Provide the (x, y) coordinate of the cell's center where the given text is located.  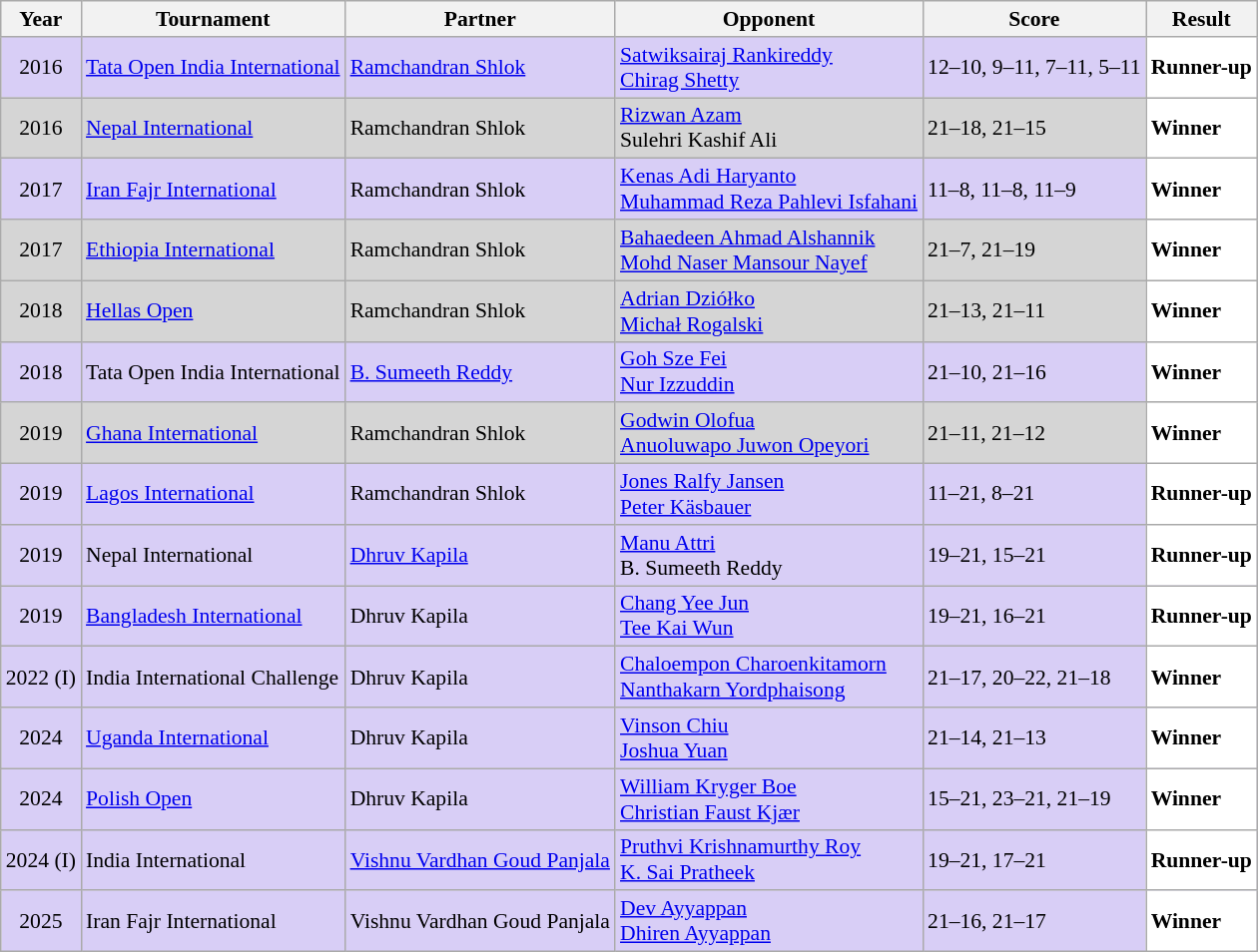
Rizwan Azam Sulehri Kashif Ali (769, 128)
Year (41, 19)
11–21, 8–21 (1034, 495)
21–18, 21–15 (1034, 128)
Bahaedeen Ahmad Alshannik Mohd Naser Mansour Nayef (769, 249)
19–21, 17–21 (1034, 860)
Bangladesh International (214, 617)
Pruthvi Krishnamurthy Roy K. Sai Pratheek (769, 860)
Satwiksairaj Rankireddy Chirag Shetty (769, 68)
Adrian Dziółko Michał Rogalski (769, 311)
Tournament (214, 19)
Score (1034, 19)
21–16, 21–17 (1034, 922)
2024 (I) (41, 860)
Ethiopia International (214, 249)
Opponent (769, 19)
21–14, 21–13 (1034, 738)
Chang Yee Jun Tee Kai Wun (769, 617)
Vinson Chiu Joshua Yuan (769, 738)
Partner (480, 19)
2022 (I) (41, 677)
Lagos International (214, 495)
19–21, 16–21 (1034, 617)
21–11, 21–12 (1034, 433)
2025 (41, 922)
21–13, 21–11 (1034, 311)
Dev Ayyappan Dhiren Ayyappan (769, 922)
William Kryger Boe Christian Faust Kjær (769, 798)
21–17, 20–22, 21–18 (1034, 677)
15–21, 23–21, 21–19 (1034, 798)
11–8, 11–8, 11–9 (1034, 190)
Polish Open (214, 798)
21–7, 21–19 (1034, 249)
Hellas Open (214, 311)
19–21, 15–21 (1034, 555)
Ghana International (214, 433)
21–10, 21–16 (1034, 371)
India International (214, 860)
Uganda International (214, 738)
12–10, 9–11, 7–11, 5–11 (1034, 68)
Manu Attri B. Sumeeth Reddy (769, 555)
Jones Ralfy Jansen Peter Käsbauer (769, 495)
B. Sumeeth Reddy (480, 371)
Result (1202, 19)
Goh Sze Fei Nur Izzuddin (769, 371)
Chaloempon Charoenkitamorn Nanthakarn Yordphaisong (769, 677)
India International Challenge (214, 677)
Kenas Adi Haryanto Muhammad Reza Pahlevi Isfahani (769, 190)
Godwin Olofua Anuoluwapo Juwon Opeyori (769, 433)
